Scan for the cell matching the given text and deliver its (X, Y) coordinate at center. 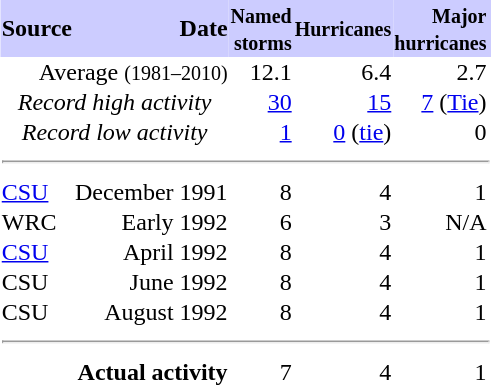
2.7 (440, 72)
30 (261, 102)
WRC (36, 222)
N/A (440, 222)
12.1 (261, 72)
June 1992 (151, 282)
Namedstorms (261, 28)
Record high activity (114, 102)
15 (343, 102)
Hurricanes (343, 28)
0 (tie) (343, 132)
Source (36, 28)
Record low activity (114, 132)
0 (440, 132)
6 (261, 222)
Majorhurricanes (440, 28)
December 1991 (151, 192)
Early 1992 (151, 222)
3 (343, 222)
April 1992 (151, 252)
Average (1981–2010) (114, 72)
6.4 (343, 72)
7 (Tie) (440, 102)
Date (151, 28)
August 1992 (151, 312)
